Locate the cell with the specified text and output its [X, Y] center coordinate. 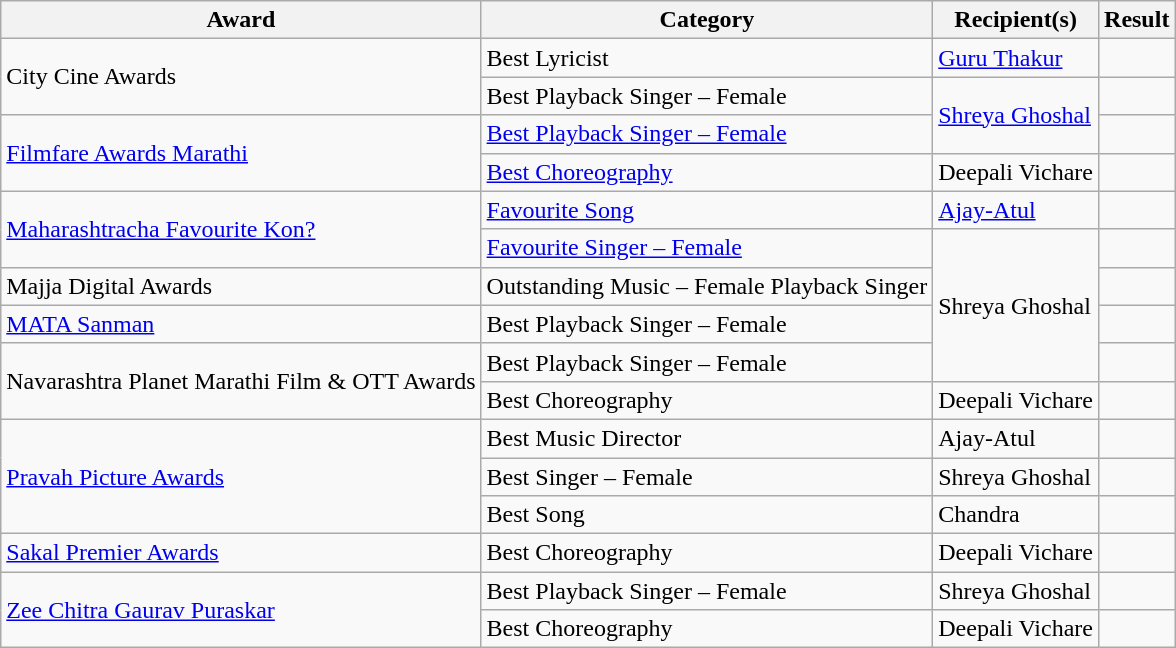
Outstanding Music – Female Playback Singer [707, 286]
Chandra [1016, 515]
Best Song [707, 515]
Category [707, 20]
Sakal Premier Awards [241, 553]
Best Music Director [707, 438]
Result [1137, 20]
MATA Sanman [241, 324]
Pravah Picture Awards [241, 476]
Filmfare Awards Marathi [241, 153]
Recipient(s) [1016, 20]
Award [241, 20]
Favourite Singer – Female [707, 248]
Favourite Song [707, 210]
Maharashtracha Favourite Kon? [241, 229]
Best Lyricist [707, 58]
Majja Digital Awards [241, 286]
Best Singer – Female [707, 477]
City Cine Awards [241, 77]
Guru Thakur [1016, 58]
Zee Chitra Gaurav Puraskar [241, 610]
Navarashtra Planet Marathi Film & OTT Awards [241, 381]
